From the cell containing the given text, extract its center point as (x, y) coordinate. 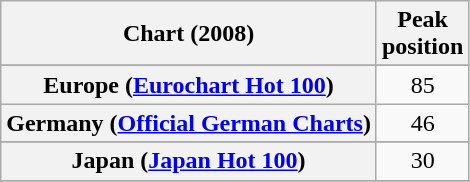
Chart (2008) (189, 34)
Europe (Eurochart Hot 100) (189, 85)
46 (422, 123)
30 (422, 161)
85 (422, 85)
Peakposition (422, 34)
Germany (Official German Charts) (189, 123)
Japan (Japan Hot 100) (189, 161)
